Identify which cell holds the provided text, then report its (x, y) central coordinate. 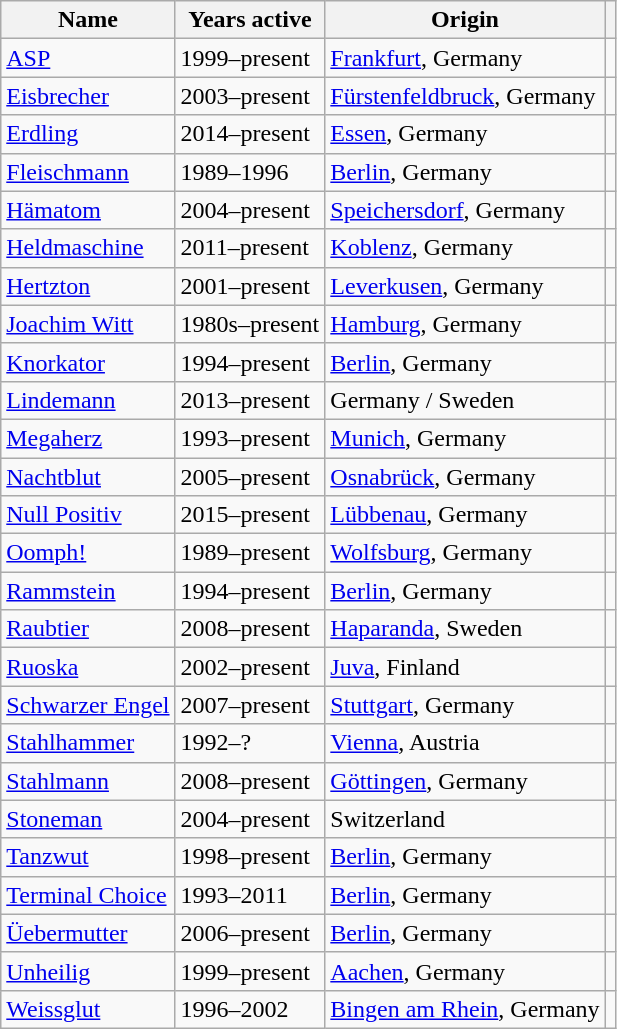
1998–present (250, 857)
Fürstenfeldbruck, Germany (465, 96)
1989–present (250, 553)
2003–present (250, 96)
Nachtblut (88, 477)
Üebermutter (88, 933)
Raubtier (88, 629)
2002–present (250, 667)
Switzerland (465, 819)
1992–? (250, 743)
1980s–present (250, 324)
Unheilig (88, 971)
Göttingen, Germany (465, 781)
Hämatom (88, 210)
Heldmaschine (88, 248)
1993–present (250, 438)
1993–2011 (250, 895)
Stahlhammer (88, 743)
Eisbrecher (88, 96)
2005–present (250, 477)
ASP (88, 58)
2015–present (250, 515)
Osnabrück, Germany (465, 477)
Null Positiv (88, 515)
Fleischmann (88, 172)
Weissglut (88, 1009)
Hertzton (88, 286)
Juva, Finland (465, 667)
Germany / Sweden (465, 400)
Stahlmann (88, 781)
Speichersdorf, Germany (465, 210)
Koblenz, Germany (465, 248)
Leverkusen, Germany (465, 286)
Stuttgart, Germany (465, 705)
Origin (465, 20)
Tanzwut (88, 857)
2014–present (250, 134)
Terminal Choice (88, 895)
Schwarzer Engel (88, 705)
2001–present (250, 286)
Name (88, 20)
Rammstein (88, 591)
1989–1996 (250, 172)
Vienna, Austria (465, 743)
Years active (250, 20)
Munich, Germany (465, 438)
Wolfsburg, Germany (465, 553)
Hamburg, Germany (465, 324)
2007–present (250, 705)
Stoneman (88, 819)
Aachen, Germany (465, 971)
1996–2002 (250, 1009)
2011–present (250, 248)
2006–present (250, 933)
Megaherz (88, 438)
Bingen am Rhein, Germany (465, 1009)
Erdling (88, 134)
Joachim Witt (88, 324)
Ruoska (88, 667)
Lindemann (88, 400)
Lübbenau, Germany (465, 515)
Frankfurt, Germany (465, 58)
Essen, Germany (465, 134)
Oomph! (88, 553)
2013–present (250, 400)
Knorkator (88, 362)
Haparanda, Sweden (465, 629)
